For the text-containing cell, return its midpoint in [X, Y] coordinate format. 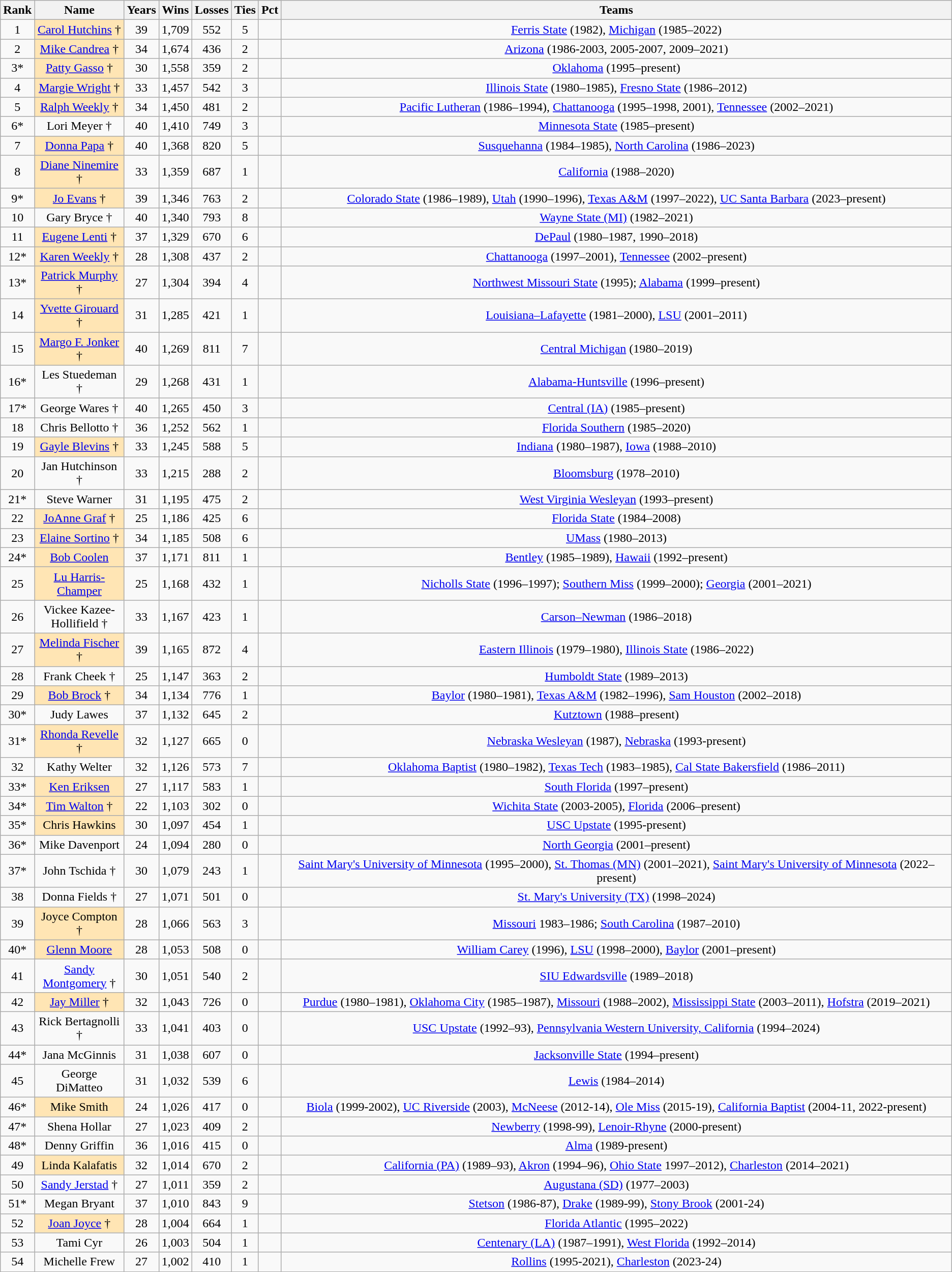
421 [212, 315]
George DiMatteo [79, 1081]
Indiana (1980–1987), Iowa (1988–2010) [616, 447]
Susquehanna (1984–1985), North Carolina (1986–2023) [616, 146]
North Georgia (2001–present) [616, 845]
Wichita State (2003-2005), Florida (2006–present) [616, 806]
423 [212, 617]
51* [17, 1204]
Carson–Newman (1986–2018) [616, 617]
454 [212, 825]
34* [17, 806]
Wayne State (MI) (1982–2021) [616, 217]
1,171 [175, 557]
1,010 [175, 1204]
Chattanooga (1997–2001), Tennessee (2002–present) [616, 256]
Sandy Montgomery † [79, 976]
363 [212, 676]
USC Upstate (1992–93), Pennsylvania Western University, California (1994–2024) [616, 1028]
1,558 [175, 68]
52 [17, 1223]
Donna Papa † [79, 146]
23 [17, 538]
41 [17, 976]
Linda Kalafatis [79, 1165]
Biola (1999-2002), UC Riverside (2003), McNeese (2012-14), Ole Miss (2015-19), California Baptist (2004-11, 2022-present) [616, 1107]
35* [17, 825]
19 [17, 447]
776 [212, 696]
Yvette Girouard † [79, 315]
552 [212, 30]
1,346 [175, 198]
Centenary (LA) (1987–1991), West Florida (1992–2014) [616, 1242]
Gayle Blevins † [79, 447]
54 [17, 1262]
475 [212, 499]
1,011 [175, 1184]
1,340 [175, 217]
Bloomsburg (1978–2010) [616, 473]
Jo Evans † [79, 198]
Central (IA) (1985–present) [616, 408]
1,168 [175, 583]
1,265 [175, 408]
California (1988–2020) [616, 172]
843 [212, 1204]
Judy Lawes [79, 715]
1,185 [175, 538]
Baylor (1980–1981), Texas A&M (1982–1996), Sam Houston (2002–2018) [616, 696]
16* [17, 382]
1,053 [175, 949]
Jana McGinnis [79, 1055]
Vickee Kazee-Hollifield † [79, 617]
Florida Southern (1985–2020) [616, 427]
Nicholls State (1996–1997); Southern Miss (1999–2000); Georgia (2001–2021) [616, 583]
583 [212, 787]
Newberry (1998-99), Lenoir-Rhyne (2000-present) [616, 1126]
6* [17, 126]
431 [212, 382]
21* [17, 499]
1,134 [175, 696]
William Carey (1996), LSU (1998–2000), Baylor (2001–present) [616, 949]
USC Upstate (1995-present) [616, 825]
763 [212, 198]
17* [17, 408]
36* [17, 845]
45 [17, 1081]
501 [212, 897]
SIU Edwardsville (1989–2018) [616, 976]
1,126 [175, 767]
1,014 [175, 1165]
South Florida (1997–present) [616, 787]
588 [212, 447]
Humboldt State (1989–2013) [616, 676]
Kathy Welter [79, 767]
1,051 [175, 976]
Missouri 1983–1986; South Carolina (1987–2010) [616, 923]
1,041 [175, 1028]
1,674 [175, 49]
Tami Cyr [79, 1242]
607 [212, 1055]
Mike Davenport [79, 845]
Illinois State (1980–1985), Fresno State (1986–2012) [616, 88]
1,071 [175, 897]
1,132 [175, 715]
1,457 [175, 88]
1,359 [175, 172]
Wins [175, 10]
726 [212, 1002]
Kutztown (1988–present) [616, 715]
50 [17, 1184]
1,026 [175, 1107]
410 [212, 1262]
Karen Weekly † [79, 256]
15 [17, 349]
425 [212, 518]
11 [17, 237]
38 [17, 897]
Arizona (1986-2003, 2005-2007, 2009–2021) [616, 49]
California (PA) (1989–93), Akron (1994–96), Ohio State 1997–2012), Charleston (2014–2021) [616, 1165]
Northwest Missouri State (1995); Alabama (1999–present) [616, 283]
3* [17, 68]
1,186 [175, 518]
1,165 [175, 649]
JoAnne Graf † [79, 518]
DePaul (1980–1987, 1990–2018) [616, 237]
Steve Warner [79, 499]
539 [212, 1081]
563 [212, 923]
48* [17, 1146]
40* [17, 949]
Louisiana–Lafayette (1981–2000), LSU (2001–2011) [616, 315]
1,709 [175, 30]
Joyce Compton † [79, 923]
St. Mary's University (TX) (1998–2024) [616, 897]
10 [17, 217]
47* [17, 1126]
Donna Fields † [79, 897]
664 [212, 1223]
562 [212, 427]
Bentley (1985–1989), Hawaii (1992–present) [616, 557]
409 [212, 1126]
Florida State (1984–2008) [616, 518]
Chris Hawkins [79, 825]
1,079 [175, 871]
403 [212, 1028]
Patrick Murphy † [79, 283]
645 [212, 715]
44* [17, 1055]
243 [212, 871]
432 [212, 583]
14 [17, 315]
Lu Harris-Champer [79, 583]
Rhonda Revelle † [79, 741]
37* [17, 871]
Rollins (1995-2021), Charleston (2023-24) [616, 1262]
Jan Hutchinson † [79, 473]
280 [212, 845]
Jay Miller † [79, 1002]
1,329 [175, 237]
1,032 [175, 1081]
Chris Bellotto † [79, 427]
John Tschida † [79, 871]
Alabama-Huntsville (1996–present) [616, 382]
Joan Joyce † [79, 1223]
1,195 [175, 499]
1,094 [175, 845]
Glenn Moore [79, 949]
Oklahoma Baptist (1980–1982), Texas Tech (1983–1985), Cal State Bakersfield (1986–2011) [616, 767]
Les Stuedeman † [79, 382]
Eugene Lenti † [79, 237]
504 [212, 1242]
1,117 [175, 787]
Ralph Weekly † [79, 107]
1,450 [175, 107]
540 [212, 976]
33* [17, 787]
Losses [212, 10]
Margo F. Jonker † [79, 349]
Colorado State (1986–1989), Utah (1990–1996), Texas A&M (1997–2022), UC Santa Barbara (2023–present) [616, 198]
1,308 [175, 256]
1,368 [175, 146]
1,410 [175, 126]
Diane Ninemire † [79, 172]
9* [17, 198]
Rank [17, 10]
394 [212, 283]
1,285 [175, 315]
Augustana (SD) (1977–2003) [616, 1184]
Bob Coolen [79, 557]
1,003 [175, 1242]
Pacific Lutheran (1986–1994), Chattanooga (1995–1998, 2001), Tennessee (2002–2021) [616, 107]
Jacksonville State (1994–present) [616, 1055]
573 [212, 767]
1,147 [175, 676]
30* [17, 715]
1,023 [175, 1126]
1,245 [175, 447]
Central Michigan (1980–2019) [616, 349]
Patty Gasso † [79, 68]
Sandy Jerstad † [79, 1184]
Denny Griffin [79, 1146]
Gary Bryce † [79, 217]
12* [17, 256]
42 [17, 1002]
43 [17, 1028]
31* [17, 741]
1,269 [175, 349]
Megan Bryant [79, 1204]
820 [212, 146]
Bob Brock † [79, 696]
1,304 [175, 283]
West Virginia Wesleyan (1993–present) [616, 499]
415 [212, 1146]
1,097 [175, 825]
302 [212, 806]
1,103 [175, 806]
53 [17, 1242]
Rick Bertagnolli † [79, 1028]
Florida Atlantic (1995–2022) [616, 1223]
437 [212, 256]
Carol Hutchins † [79, 30]
450 [212, 408]
Nebraska Wesleyan (1987), Nebraska (1993-present) [616, 741]
Eastern Illinois (1979–1980), Illinois State (1986–2022) [616, 649]
1,043 [175, 1002]
1,004 [175, 1223]
18 [17, 427]
Years [141, 10]
Mike Candrea † [79, 49]
288 [212, 473]
481 [212, 107]
Mike Smith [79, 1107]
UMass (1980–2013) [616, 538]
687 [212, 172]
436 [212, 49]
49 [17, 1165]
20 [17, 473]
1,167 [175, 617]
24* [17, 557]
9 [245, 1204]
1,038 [175, 1055]
542 [212, 88]
13* [17, 283]
Lewis (1984–2014) [616, 1081]
Elaine Sortino † [79, 538]
Teams [616, 10]
1,016 [175, 1146]
46* [17, 1107]
Alma (1989-present) [616, 1146]
Ties [245, 10]
Lori Meyer † [79, 126]
1,215 [175, 473]
Name [79, 10]
Frank Cheek † [79, 676]
1,268 [175, 382]
Purdue (1980–1981), Oklahoma City (1985–1987), Missouri (1988–2002), Mississippi State (2003–2011), Hofstra (2019–2021) [616, 1002]
Pct [270, 10]
1,252 [175, 427]
1,002 [175, 1262]
872 [212, 649]
417 [212, 1107]
Margie Wright † [79, 88]
1,127 [175, 741]
665 [212, 741]
Shena Hollar [79, 1126]
Tim Walton † [79, 806]
George Wares † [79, 408]
Ferris State (1982), Michigan (1985–2022) [616, 30]
Oklahoma (1995–present) [616, 68]
Stetson (1986-87), Drake (1989-99), Stony Brook (2001-24) [616, 1204]
Melinda Fischer † [79, 649]
Michelle Frew [79, 1262]
749 [212, 126]
Ken Eriksen [79, 787]
1,066 [175, 923]
793 [212, 217]
Minnesota State (1985–present) [616, 126]
Saint Mary's University of Minnesota (1995–2000), St. Thomas (MN) (2001–2021), Saint Mary's University of Minnesota (2022–present) [616, 871]
